Search for the cell housing the specified text and yield its [x, y] center coordinate. 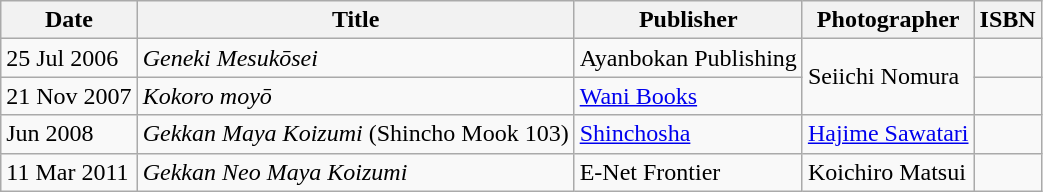
Shinchosha [688, 134]
Title [356, 20]
Jun 2008 [69, 134]
Date [69, 20]
Gekkan Neo Maya Koizumi [356, 172]
Gekkan Maya Koizumi (Shincho Mook 103) [356, 134]
Seiichi Nomura [888, 77]
ISBN [1008, 20]
Ayanbokan Publishing [688, 58]
Photographer [888, 20]
21 Nov 2007 [69, 96]
Koichiro Matsui [888, 172]
25 Jul 2006 [69, 58]
E-Net Frontier [688, 172]
Geneki Mesukōsei [356, 58]
11 Mar 2011 [69, 172]
Kokoro moyō [356, 96]
Publisher [688, 20]
Hajime Sawatari [888, 134]
Wani Books [688, 96]
